Capture the cell that displays the provided text and extract its [X, Y] central coordinate. 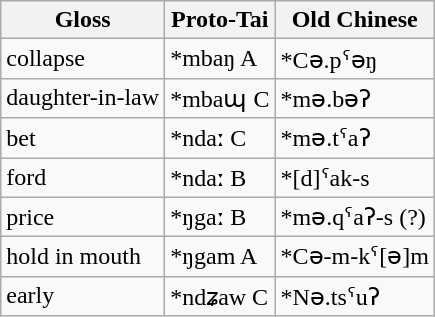
bet [83, 138]
*Nə.tsˤuʔ [354, 296]
*Cə.pˤəŋ [354, 59]
collapse [83, 59]
*ndaː B [220, 178]
*[d]ˤak-s [354, 178]
hold in mouth [83, 257]
Gloss [83, 20]
daughter-in-law [83, 98]
*ndaː C [220, 138]
Old Chinese [354, 20]
*mbaɰ C [220, 98]
*ŋgam A [220, 257]
*mbaŋ A [220, 59]
Proto-Tai [220, 20]
*Cə-m-kˤ[ə]m [354, 257]
*mə.qˤaʔ-s (?) [354, 217]
*mə.tˤaʔ [354, 138]
early [83, 296]
*mə.bəʔ [354, 98]
*ŋgaː B [220, 217]
price [83, 217]
*ndʑaw C [220, 296]
ford [83, 178]
